Scan for the cell matching the given text and deliver its (x, y) coordinate at center. 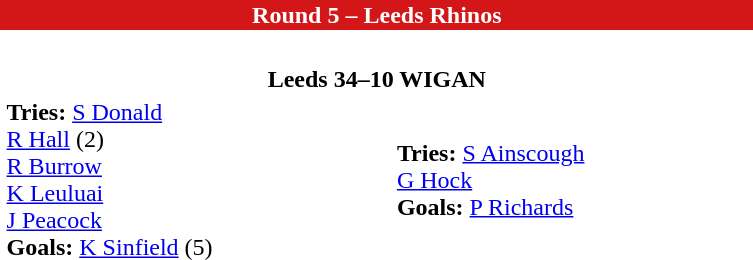
Leeds 34–10 WIGAN (376, 79)
Round 5 – Leeds Rhinos (377, 15)
